Search for the cell housing the specified text and yield its [X, Y] center coordinate. 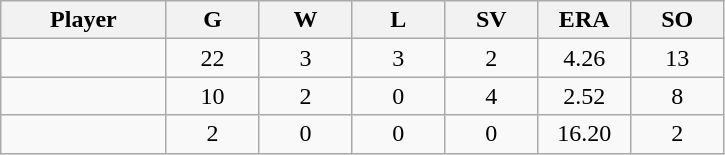
13 [678, 58]
W [306, 20]
22 [212, 58]
L [398, 20]
G [212, 20]
SO [678, 20]
SV [492, 20]
4 [492, 96]
16.20 [584, 134]
4.26 [584, 58]
Player [84, 20]
10 [212, 96]
8 [678, 96]
2.52 [584, 96]
ERA [584, 20]
